Pinpoint the cell where the given text exists, returning its [X, Y] midpoint coordinate. 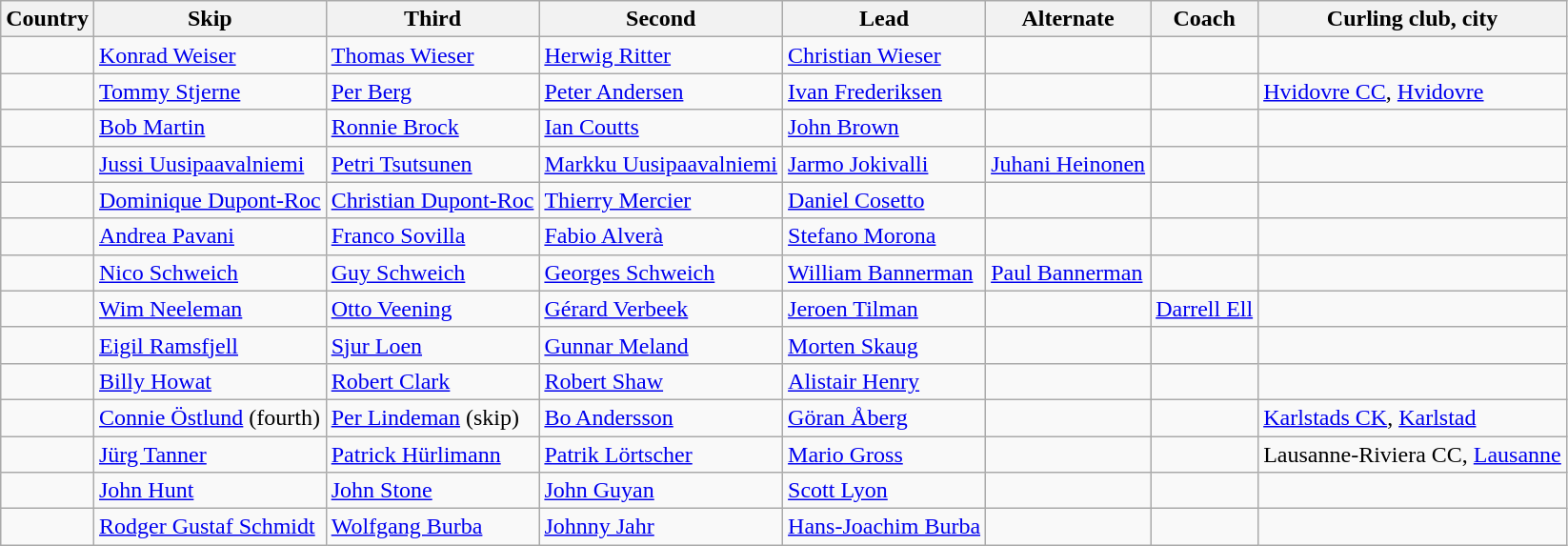
Country [48, 19]
Franco Sovilla [432, 236]
Patrick Hürlimann [432, 455]
William Bannerman [884, 273]
Christian Dupont-Roc [432, 200]
Nico Schweich [210, 273]
Konrad Weiser [210, 55]
Georges Schweich [661, 273]
Göran Åberg [884, 417]
Hvidovre CC, Hvidovre [1413, 91]
Robert Clark [432, 381]
Second [661, 19]
Paul Bannerman [1069, 273]
Gunnar Meland [661, 345]
Ronnie Brock [432, 128]
Jürg Tanner [210, 455]
Connie Östlund (fourth) [210, 417]
Jeroen Tilman [884, 309]
Peter Andersen [661, 91]
Andrea Pavani [210, 236]
Christian Wieser [884, 55]
John Hunt [210, 491]
Ian Coutts [661, 128]
Wim Neeleman [210, 309]
Ivan Frederiksen [884, 91]
Stefano Morona [884, 236]
Robert Shaw [661, 381]
Lead [884, 19]
Hans-Joachim Burba [884, 527]
Wolfgang Burba [432, 527]
Thierry Mercier [661, 200]
Otto Veening [432, 309]
Karlstads CK, Karlstad [1413, 417]
Bo Andersson [661, 417]
Thomas Wieser [432, 55]
Third [432, 19]
Morten Skaug [884, 345]
Jarmo Jokivalli [884, 164]
Billy Howat [210, 381]
Gérard Verbeek [661, 309]
Jussi Uusipaavalniemi [210, 164]
Guy Schweich [432, 273]
Herwig Ritter [661, 55]
Lausanne-Riviera CC, Lausanne [1413, 455]
Curling club, city [1413, 19]
John Guyan [661, 491]
Alistair Henry [884, 381]
Per Berg [432, 91]
Fabio Alverà [661, 236]
Eigil Ramsfjell [210, 345]
Juhani Heinonen [1069, 164]
Tommy Stjerne [210, 91]
Johnny Jahr [661, 527]
Rodger Gustaf Schmidt [210, 527]
Skip [210, 19]
Petri Tsutsunen [432, 164]
Patrik Lörtscher [661, 455]
Daniel Cosetto [884, 200]
John Stone [432, 491]
Markku Uusipaavalniemi [661, 164]
Coach [1204, 19]
Bob Martin [210, 128]
Darrell Ell [1204, 309]
Scott Lyon [884, 491]
Dominique Dupont-Roc [210, 200]
Sjur Loen [432, 345]
Per Lindeman (skip) [432, 417]
Mario Gross [884, 455]
Alternate [1069, 19]
John Brown [884, 128]
